Output the [x, y] coordinate of the center of the cell containing the given text.  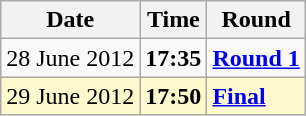
Round [256, 20]
Round 1 [256, 58]
Time [174, 20]
28 June 2012 [70, 58]
29 June 2012 [70, 96]
17:35 [174, 58]
Final [256, 96]
17:50 [174, 96]
Date [70, 20]
